From the cell containing the given text, extract its center point as [x, y] coordinate. 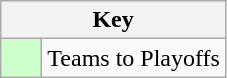
Key [114, 20]
Teams to Playoffs [134, 58]
